Output the (x, y) coordinate of the center of the cell containing the given text.  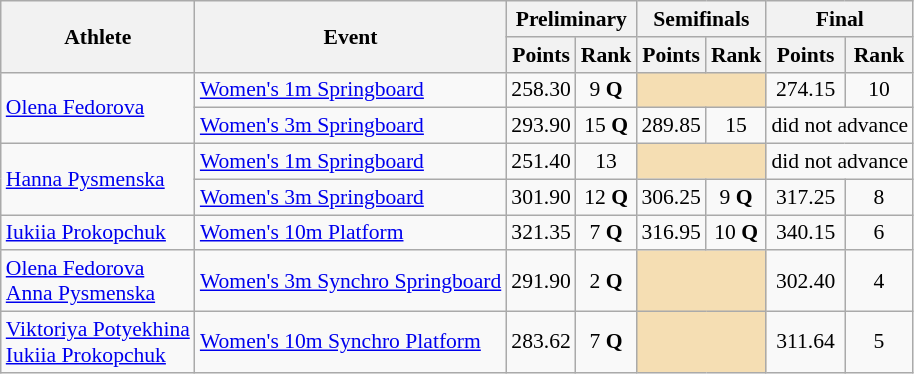
Olena FedorovaAnna Pysmenska (98, 282)
8 (879, 197)
293.90 (540, 126)
301.90 (540, 197)
Event (350, 36)
306.25 (670, 197)
Athlete (98, 36)
321.35 (540, 233)
258.30 (540, 90)
302.40 (805, 282)
Iukiia Prokopchuk (98, 233)
Women's 10m Platform (350, 233)
Final (840, 19)
317.25 (805, 197)
311.64 (805, 342)
5 (879, 342)
6 (879, 233)
340.15 (805, 233)
13 (606, 162)
316.95 (670, 233)
10 Q (736, 233)
Women's 3m Synchro Springboard (350, 282)
2 Q (606, 282)
289.85 (670, 126)
291.90 (540, 282)
283.62 (540, 342)
274.15 (805, 90)
Women's 10m Synchro Platform (350, 342)
Viktoriya PotyekhinaIukiia Prokopchuk (98, 342)
Preliminary (571, 19)
10 (879, 90)
4 (879, 282)
15 (736, 126)
15 Q (606, 126)
Semifinals (701, 19)
Hanna Pysmenska (98, 180)
12 Q (606, 197)
251.40 (540, 162)
Olena Fedorova (98, 108)
